Return the [X, Y] coordinate for the center point of the cell that contains the specified text.  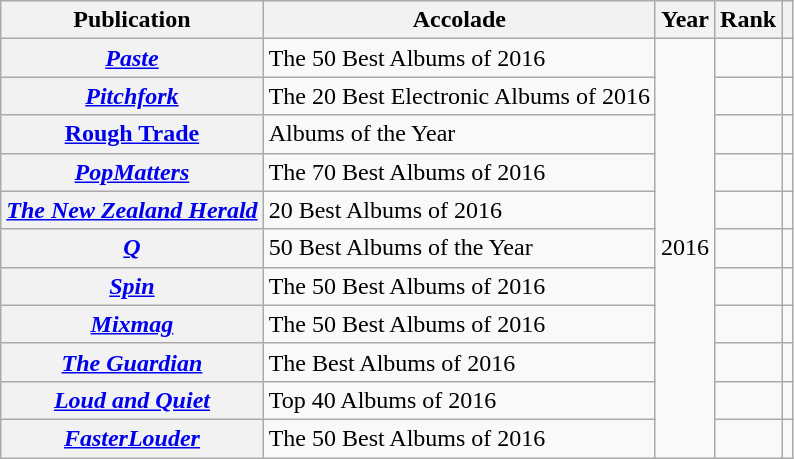
Pitchfork [132, 96]
Year [684, 20]
Publication [132, 20]
The Guardian [132, 362]
2016 [684, 248]
Q [132, 248]
20 Best Albums of 2016 [459, 210]
FasterLouder [132, 438]
Top 40 Albums of 2016 [459, 400]
The Best Albums of 2016 [459, 362]
The 70 Best Albums of 2016 [459, 172]
Rank [748, 20]
Accolade [459, 20]
Rough Trade [132, 134]
The New Zealand Herald [132, 210]
Spin [132, 286]
Loud and Quiet [132, 400]
PopMatters [132, 172]
Paste [132, 58]
Mixmag [132, 324]
50 Best Albums of the Year [459, 248]
Albums of the Year [459, 134]
The 20 Best Electronic Albums of 2016 [459, 96]
